Return [X, Y] of the center of cell containing provided text 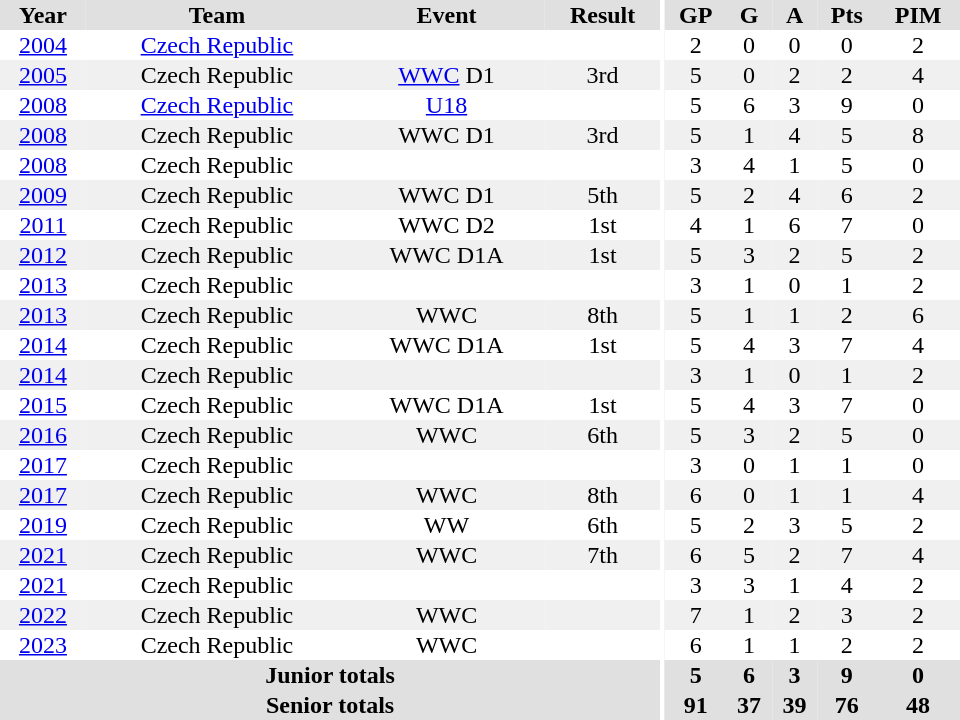
Result [602, 15]
2022 [43, 615]
G [748, 15]
39 [794, 705]
2004 [43, 45]
37 [748, 705]
2009 [43, 195]
GP [696, 15]
2023 [43, 645]
U18 [446, 105]
Year [43, 15]
PIM [918, 15]
WW [446, 525]
2012 [43, 255]
Team [217, 15]
5th [602, 195]
2016 [43, 435]
Pts [846, 15]
2005 [43, 75]
Event [446, 15]
91 [696, 705]
Junior totals [330, 675]
8 [918, 135]
76 [846, 705]
WWC D2 [446, 225]
2015 [43, 405]
A [794, 15]
2011 [43, 225]
48 [918, 705]
7th [602, 555]
Senior totals [330, 705]
2019 [43, 525]
